Find where the given text appears and provide that cell's center as (x, y) coordinate. 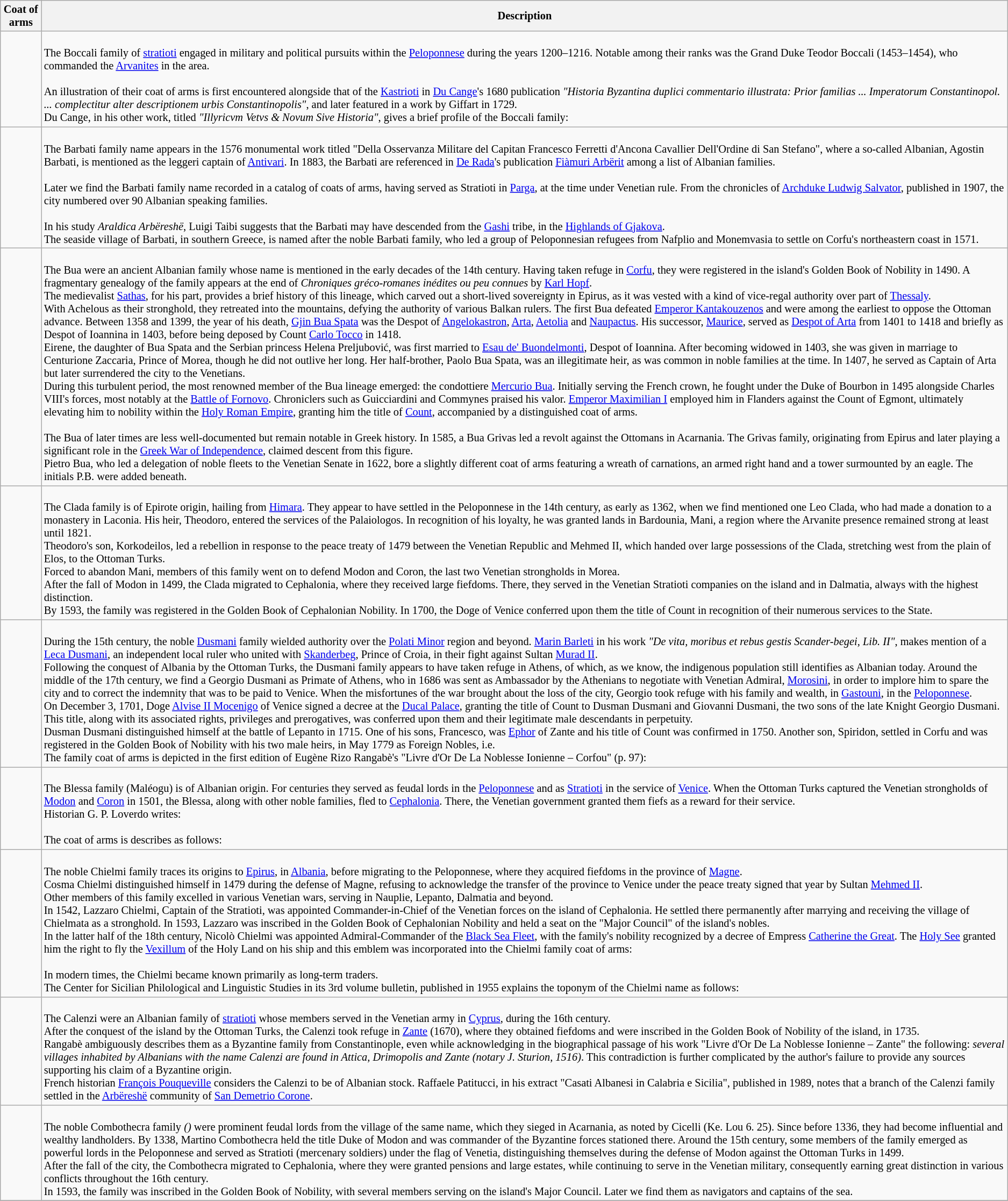
Description (525, 16)
Coat of arms (21, 16)
